Return the (x, y) coordinate for the center point of the cell that contains the specified text.  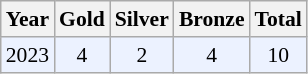
Bronze (212, 19)
Total (278, 19)
10 (278, 55)
2 (142, 55)
2023 (28, 55)
Gold (82, 19)
Year (28, 19)
Silver (142, 19)
